Detect which cell encompasses the target text, then output its [x, y] center coordinate. 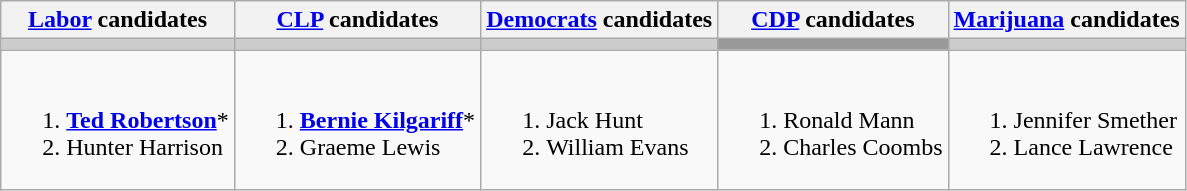
CDP candidates [833, 20]
Democrats candidates [600, 20]
CLP candidates [357, 20]
Labor candidates [118, 20]
Marijuana candidates [1066, 20]
Jack HuntWilliam Evans [600, 120]
Ronald MannCharles Coombs [833, 120]
Jennifer SmetherLance Lawrence [1066, 120]
Ted Robertson*Hunter Harrison [118, 120]
Bernie Kilgariff*Graeme Lewis [357, 120]
